Scan for the cell matching the given text and deliver its (X, Y) coordinate at center. 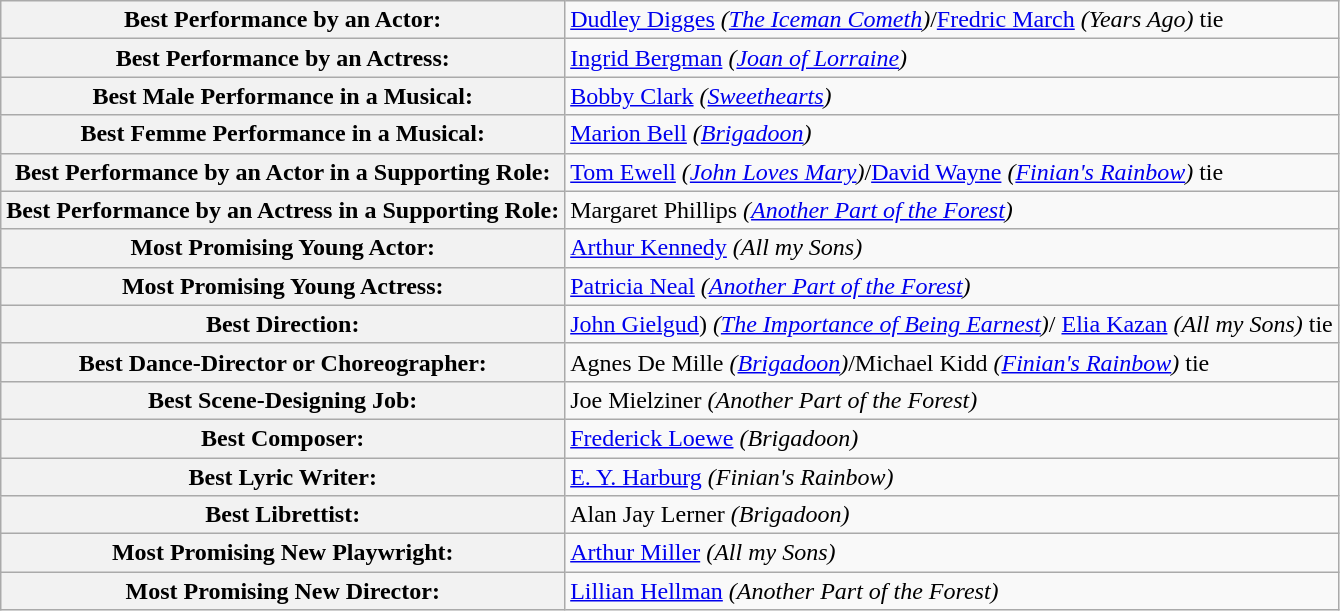
Best Performance by an Actor in a Supporting Role: (283, 172)
Arthur Miller (All my Sons) (952, 553)
Most Promising New Playwright: (283, 553)
Dudley Digges (The Iceman Cometh)/Fredric March (Years Ago) tie (952, 20)
Most Promising Young Actress: (283, 286)
Most Promising Young Actor: (283, 248)
Best Male Performance in a Musical: (283, 96)
Best Lyric Writer: (283, 477)
John Gielgud) (The Importance of Being Earnest)/ Elia Kazan (All my Sons) tie (952, 324)
E. Y. Harburg (Finian's Rainbow) (952, 477)
Marion Bell (Brigadoon) (952, 134)
Alan Jay Lerner (Brigadoon) (952, 515)
Best Femme Performance in a Musical: (283, 134)
Best Librettist: (283, 515)
Frederick Loewe (Brigadoon) (952, 438)
Best Composer: (283, 438)
Bobby Clark (Sweethearts) (952, 96)
Arthur Kennedy (All my Sons) (952, 248)
Best Performance by an Actress in a Supporting Role: (283, 210)
Best Scene-Designing Job: (283, 400)
Best Direction: (283, 324)
Agnes De Mille (Brigadoon)/Michael Kidd (Finian's Rainbow) tie (952, 362)
Best Performance by an Actor: (283, 20)
Lillian Hellman (Another Part of the Forest) (952, 591)
Most Promising New Director: (283, 591)
Best Performance by an Actress: (283, 58)
Margaret Phillips (Another Part of the Forest) (952, 210)
Ingrid Bergman (Joan of Lorraine) (952, 58)
Patricia Neal (Another Part of the Forest) (952, 286)
Best Dance-Director or Choreographer: (283, 362)
Joe Mielziner (Another Part of the Forest) (952, 400)
Tom Ewell (John Loves Mary)/David Wayne (Finian's Rainbow) tie (952, 172)
